Pinpoint the cell where the given text exists, returning its (X, Y) midpoint coordinate. 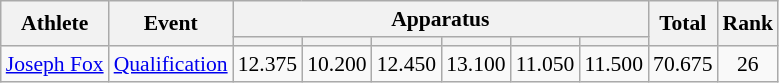
Joseph Fox (55, 64)
Apparatus (440, 19)
Rank (748, 24)
70.675 (682, 64)
12.375 (268, 64)
10.200 (336, 64)
Total (682, 24)
Athlete (55, 24)
11.500 (614, 64)
Event (171, 24)
11.050 (546, 64)
13.100 (476, 64)
Qualification (171, 64)
26 (748, 64)
12.450 (406, 64)
